Determine the (x, y) coordinate at the center of the cell enclosing the given text.  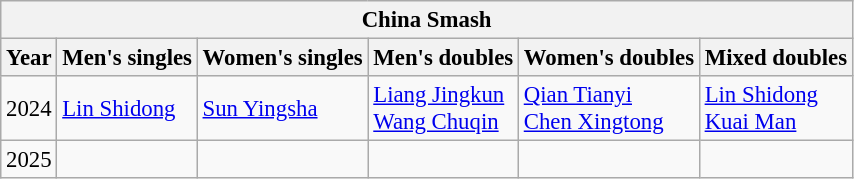
Year (29, 58)
Men's singles (127, 58)
Liang Jingkun Wang Chuqin (443, 108)
China Smash (427, 20)
Women's singles (282, 58)
Sun Yingsha (282, 108)
Lin Shidong Kuai Man (776, 108)
2024 (29, 108)
2025 (29, 160)
Women's doubles (608, 58)
Mixed doubles (776, 58)
Qian Tianyi Chen Xingtong (608, 108)
Lin Shidong (127, 108)
Men's doubles (443, 58)
